Extract the (x, y) coordinate from the center of the cell holding the provided text.  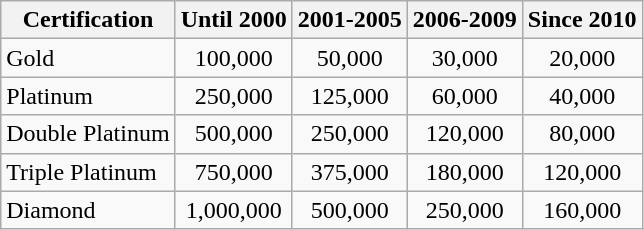
20,000 (582, 58)
750,000 (234, 172)
180,000 (464, 172)
100,000 (234, 58)
160,000 (582, 210)
Diamond (88, 210)
125,000 (350, 96)
1,000,000 (234, 210)
80,000 (582, 134)
Double Platinum (88, 134)
2001-2005 (350, 20)
50,000 (350, 58)
Triple Platinum (88, 172)
375,000 (350, 172)
60,000 (464, 96)
2006-2009 (464, 20)
Until 2000 (234, 20)
Certification (88, 20)
Gold (88, 58)
Since 2010 (582, 20)
30,000 (464, 58)
40,000 (582, 96)
Platinum (88, 96)
